Return the [x, y] coordinate for the center point of the cell that contains the specified text.  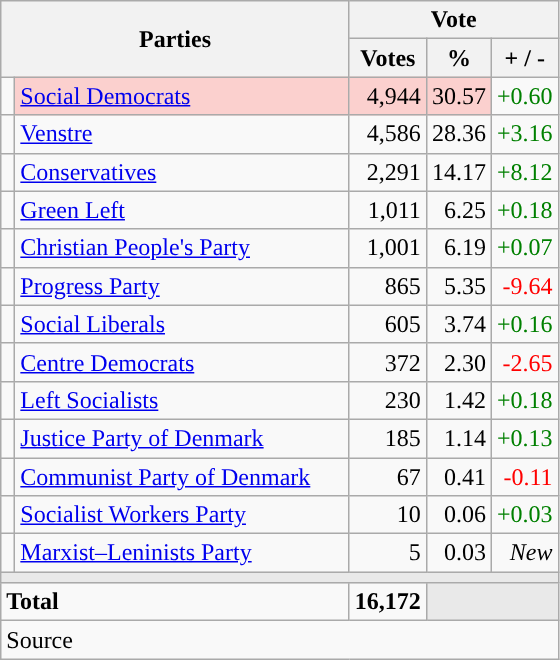
+0.03 [524, 515]
865 [388, 286]
+0.60 [524, 96]
605 [388, 324]
1,001 [388, 248]
% [458, 58]
+8.12 [524, 172]
Social Democrats [182, 96]
Justice Party of Denmark [182, 438]
6.25 [458, 210]
28.36 [458, 134]
+3.16 [524, 134]
372 [388, 362]
+ / - [524, 58]
230 [388, 400]
4,944 [388, 96]
Venstre [182, 134]
Progress Party [182, 286]
Vote [454, 20]
New [524, 553]
Marxist–Leninists Party [182, 553]
Parties [176, 39]
-2.65 [524, 362]
3.74 [458, 324]
Centre Democrats [182, 362]
Conservatives [182, 172]
Votes [388, 58]
Christian People's Party [182, 248]
+0.07 [524, 248]
Source [280, 640]
1,011 [388, 210]
4,586 [388, 134]
14.17 [458, 172]
-9.64 [524, 286]
1.14 [458, 438]
Social Liberals [182, 324]
+0.13 [524, 438]
10 [388, 515]
67 [388, 477]
0.03 [458, 553]
Total [176, 602]
Communist Party of Denmark [182, 477]
-0.11 [524, 477]
+0.16 [524, 324]
2,291 [388, 172]
Left Socialists [182, 400]
2.30 [458, 362]
Green Left [182, 210]
0.41 [458, 477]
0.06 [458, 515]
16,172 [388, 602]
30.57 [458, 96]
5.35 [458, 286]
5 [388, 553]
1.42 [458, 400]
185 [388, 438]
Socialist Workers Party [182, 515]
6.19 [458, 248]
